Extract the [x, y] coordinate from the center of the cell holding the provided text.  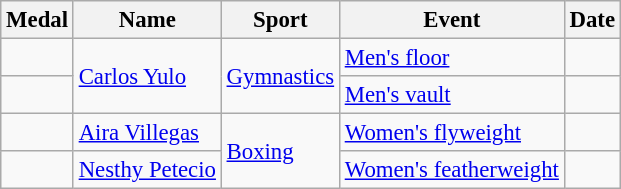
Event [452, 20]
Aira Villegas [147, 133]
Carlos Yulo [147, 76]
Women's featherweight [452, 170]
Nesthy Petecio [147, 170]
Date [592, 20]
Boxing [280, 152]
Men's vault [452, 95]
Men's floor [452, 58]
Name [147, 20]
Gymnastics [280, 76]
Women's flyweight [452, 133]
Medal [38, 20]
Sport [280, 20]
